Scan for the cell matching the given text and deliver its [x, y] coordinate at center. 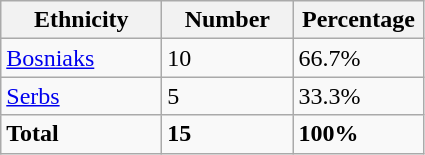
Serbs [82, 96]
Ethnicity [82, 20]
5 [228, 96]
15 [228, 134]
100% [358, 134]
10 [228, 58]
Total [82, 134]
Number [228, 20]
Percentage [358, 20]
66.7% [358, 58]
Bosniaks [82, 58]
33.3% [358, 96]
